Pinpoint the cell where the given text exists, returning its (x, y) midpoint coordinate. 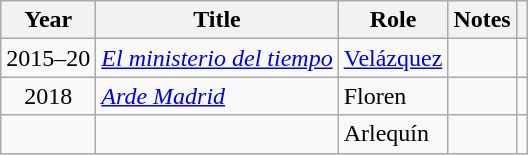
Notes (482, 20)
2015–20 (48, 58)
El ministerio del tiempo (217, 58)
2018 (48, 96)
Title (217, 20)
Arlequín (393, 134)
Velázquez (393, 58)
Floren (393, 96)
Role (393, 20)
Year (48, 20)
Arde Madrid (217, 96)
